For the text-containing cell, return its midpoint in [x, y] coordinate format. 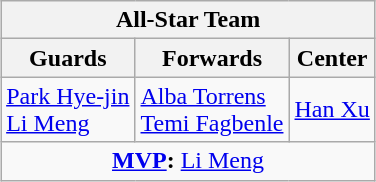
Guards [68, 58]
MVP: Li Meng [188, 161]
Center [332, 58]
Park Hye-jin Li Meng [68, 110]
Forwards [212, 58]
All-Star Team [188, 20]
Alba Torrens Temi Fagbenle [212, 110]
Han Xu [332, 110]
